Return [x, y] of the center of cell containing provided text 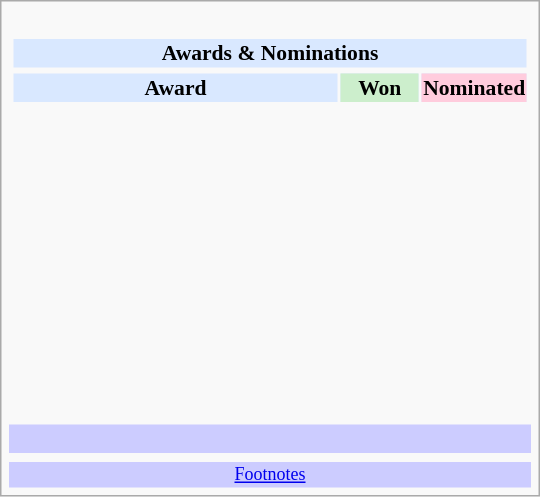
Award [175, 87]
Awards & Nominations Award Won Nominated [270, 215]
Nominated [474, 87]
Footnotes [270, 475]
Awards & Nominations [270, 53]
Won [380, 87]
